From the cell containing the given text, extract its center point as [X, Y] coordinate. 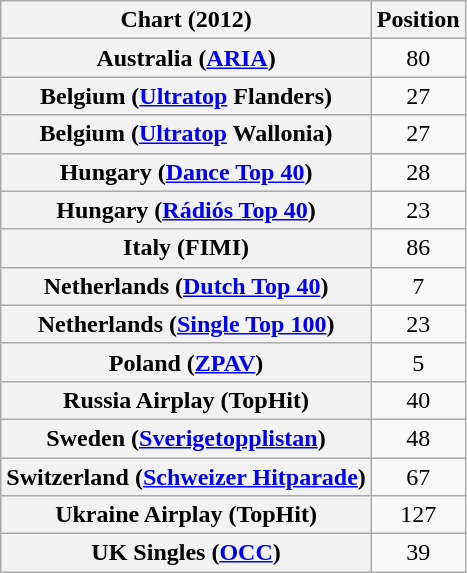
80 [418, 58]
Hungary (Rádiós Top 40) [186, 210]
Belgium (Ultratop Flanders) [186, 96]
Chart (2012) [186, 20]
Australia (ARIA) [186, 58]
UK Singles (OCC) [186, 553]
Italy (FIMI) [186, 248]
7 [418, 286]
Hungary (Dance Top 40) [186, 172]
Switzerland (Schweizer Hitparade) [186, 477]
40 [418, 400]
Poland (ZPAV) [186, 362]
Belgium (Ultratop Wallonia) [186, 134]
39 [418, 553]
Russia Airplay (TopHit) [186, 400]
Position [418, 20]
48 [418, 438]
86 [418, 248]
127 [418, 515]
28 [418, 172]
Netherlands (Dutch Top 40) [186, 286]
Ukraine Airplay (TopHit) [186, 515]
Sweden (Sverigetopplistan) [186, 438]
67 [418, 477]
5 [418, 362]
Netherlands (Single Top 100) [186, 324]
